Detect which cell encompasses the target text, then output its (x, y) center coordinate. 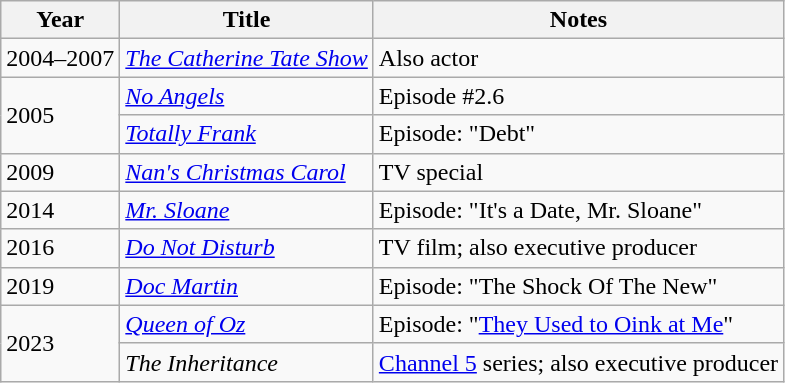
Mr. Sloane (247, 210)
Do Not Disturb (247, 248)
2014 (60, 210)
Also actor (578, 58)
The Inheritance (247, 362)
Episode: "It's a Date, Mr. Sloane" (578, 210)
Nan's Christmas Carol (247, 172)
Totally Frank (247, 134)
2019 (60, 286)
The Catherine Tate Show (247, 58)
Year (60, 20)
No Angels (247, 96)
2016 (60, 248)
Title (247, 20)
TV film; also executive producer (578, 248)
Episode: "Debt" (578, 134)
2004–2007 (60, 58)
2005 (60, 115)
2009 (60, 172)
Episode: "They Used to Oink at Me" (578, 324)
2023 (60, 343)
Doc Martin (247, 286)
Episode #2.6 (578, 96)
Notes (578, 20)
Episode: "The Shock Of The New" (578, 286)
Queen of Oz (247, 324)
Channel 5 series; also executive producer (578, 362)
TV special (578, 172)
